Locate the cell with the specified text and output its [x, y] center coordinate. 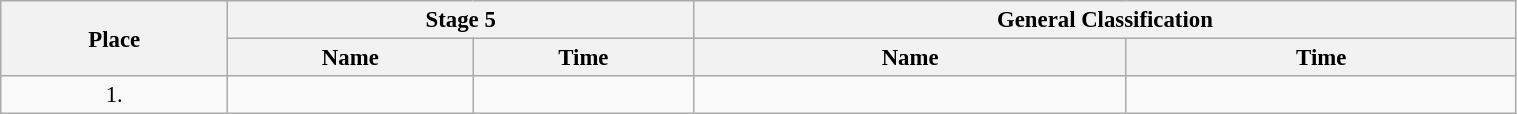
Stage 5 [461, 20]
Place [114, 38]
1. [114, 95]
General Classification [1105, 20]
